Determine the (x, y) coordinate at the center of the cell enclosing the given text.  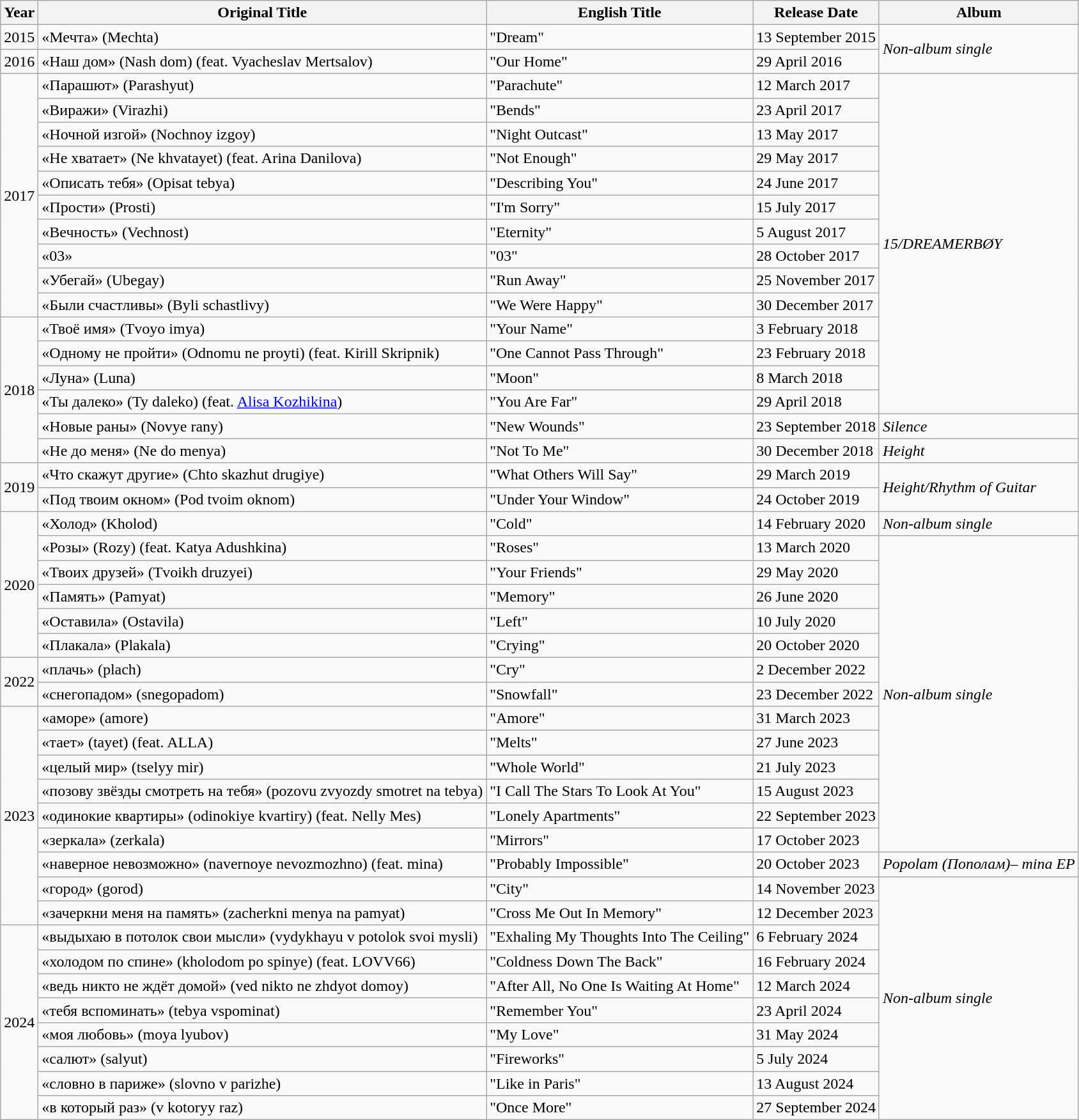
«тебя вспоминать» (tebya vspominat) (262, 1010)
"Bends" (620, 110)
"03" (620, 256)
"New Wounds" (620, 426)
«Розы» (Rozy) (feat. Katya Adushkina) (262, 548)
"Whole World" (620, 767)
3 February 2018 (816, 329)
"Cry" (620, 669)
«тает» (tayet) (feat. ALLA) (262, 743)
23 September 2018 (816, 426)
10 July 2020 (816, 621)
"Cross Me Out In Memory" (620, 913)
29 April 2018 (816, 402)
«Наш дом» (Nash dom) (feat. Vyacheslav Mertsalov) (262, 61)
"Eternity" (620, 231)
«Под твоим окном» (Pod tvoim oknom) (262, 499)
"Once More" (620, 1108)
"You Are Far" (620, 402)
«Ты далеко» (Ty daleko) (feat. Alisa Kozhikina) (262, 402)
15 July 2017 (816, 207)
"Snowfall" (620, 694)
«Оставила» (Ostavila) (262, 621)
«наверное невозможно» (navernoye nevozmozhno) (feat. mina) (262, 864)
29 April 2016 (816, 61)
«Не до меня» (Ne do menya) (262, 451)
13 March 2020 (816, 548)
2022 (19, 681)
«Прости» (Prosti) (262, 207)
Silence (979, 426)
"Amore" (620, 719)
"Cold" (620, 524)
"Lonely Apartments" (620, 816)
«Что скажут другие» (Chto skazhut drugiye) (262, 475)
«Твоих друзей» (Tvoikh druzyei) (262, 572)
"Melts" (620, 743)
"We Were Happy" (620, 305)
«Плакала» (Plakala) (262, 645)
2 December 2022 (816, 669)
«Одному не пройти» (Odnomu ne proyti) (feat. Kirill Skripnik) (262, 354)
15 August 2023 (816, 791)
2023 (19, 816)
"Not To Me" (620, 451)
Height (979, 451)
23 December 2022 (816, 694)
14 February 2020 (816, 524)
31 May 2024 (816, 1034)
"Fireworks" (620, 1059)
"Coldness Down The Back" (620, 961)
2018 (19, 390)
23 February 2018 (816, 354)
25 November 2017 (816, 280)
27 June 2023 (816, 743)
«Описать тебя» (Opisat tebya) (262, 183)
26 June 2020 (816, 596)
«холодом по спине» (kholodom po spinye) (feat. LOVV66) (262, 961)
2016 (19, 61)
"Like in Paris" (620, 1084)
29 March 2019 (816, 475)
«одинокие квартиры» (odinokiye kvartiry) (feat. Nelly Mes) (262, 816)
29 May 2020 (816, 572)
14 November 2023 (816, 889)
20 October 2023 (816, 864)
«зачеркни меня на память» (zacherkni menya na pamyat) (262, 913)
13 September 2015 (816, 37)
24 June 2017 (816, 183)
"Probably Impossible" (620, 864)
Height/Rhythm of Guitar (979, 487)
«Твоё имя» (Tvoyo imya) (262, 329)
5 August 2017 (816, 231)
«Луна» (Luna) (262, 378)
23 April 2024 (816, 1010)
21 July 2023 (816, 767)
"I'm Sorry" (620, 207)
"Memory" (620, 596)
Year (19, 13)
2020 (19, 584)
«город» (gorod) (262, 889)
"Your Name" (620, 329)
«Парашют» (Parashyut) (262, 86)
"City" (620, 889)
«словно в париже» (slovno v parizhe) (262, 1084)
6 February 2024 (816, 937)
12 March 2024 (816, 986)
"Describing You" (620, 183)
«Были счастливы» (Byli schastlivy) (262, 305)
30 December 2017 (816, 305)
«Новые раны» (Novye rany) (262, 426)
«выдыхаю в потолок свои мысли» (vydykhayu v potolok svoi mysli) (262, 937)
"Crying" (620, 645)
"Exhaling My Thoughts Into The Ceiling" (620, 937)
13 August 2024 (816, 1084)
"Not Enough" (620, 159)
English Title (620, 13)
«Виражи» (Virazhi) (262, 110)
"Remember You" (620, 1010)
"I Call The Stars To Look At You" (620, 791)
2024 (19, 1022)
«моя любовь» (moya lyubov) (262, 1034)
"After All, No One Is Waiting At Home" (620, 986)
22 September 2023 (816, 816)
"What Others Will Say" (620, 475)
30 December 2018 (816, 451)
"Moon" (620, 378)
"Under Your Window" (620, 499)
28 October 2017 (816, 256)
«ведь никто не ждёт домой» (ved nikto ne zhdyot domoy) (262, 986)
31 March 2023 (816, 719)
5 July 2024 (816, 1059)
2019 (19, 487)
Album (979, 13)
27 September 2024 (816, 1108)
"One Cannot Pass Through" (620, 354)
12 March 2017 (816, 86)
Original Title (262, 13)
20 October 2020 (816, 645)
«целый мир» (tselyy mir) (262, 767)
"Dream" (620, 37)
«Мечта» (Mechta) (262, 37)
"Mirrors" (620, 840)
23 April 2017 (816, 110)
"Parachute" (620, 86)
«Убегай» (Ubegay) (262, 280)
24 October 2019 (816, 499)
Release Date (816, 13)
"My Love" (620, 1034)
«Вечность» (Vechnost) (262, 231)
15/DREAMERBØY (979, 244)
12 December 2023 (816, 913)
2015 (19, 37)
"Left" (620, 621)
«в который раз» (v kotoryy raz) (262, 1108)
«Ночной изгой» (Nochnoy izgoy) (262, 134)
«Холод» (Kholod) (262, 524)
«Память» (Pamyat) (262, 596)
«аморе» (amore) (262, 719)
«зеркала» (zerkala) (262, 840)
«салют» (salyut) (262, 1059)
8 March 2018 (816, 378)
"Run Away" (620, 280)
13 May 2017 (816, 134)
2017 (19, 196)
«плачь» (plach) (262, 669)
"Your Friends" (620, 572)
"Night Outcast" (620, 134)
«снегопадом» (snegopadom) (262, 694)
«Не хватает» (Ne khvatayet) (feat. Arina Danilova) (262, 159)
16 February 2024 (816, 961)
Popolam (Пополам)– mina EP (979, 864)
"Roses" (620, 548)
«03» (262, 256)
17 October 2023 (816, 840)
«позову звёзды смотреть на тебя» (pozovu zvyozdy smotret na tebya) (262, 791)
"Our Home" (620, 61)
29 May 2017 (816, 159)
